Detect which cell encompasses the target text, then output its [X, Y] center coordinate. 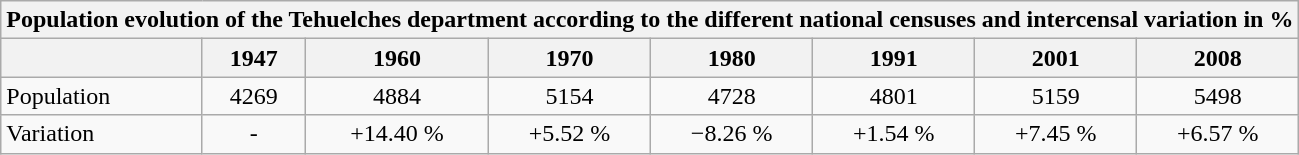
+6.57 % [1218, 134]
1970 [570, 58]
5159 [1056, 96]
- [254, 134]
1991 [894, 58]
4269 [254, 96]
+14.40 % [398, 134]
5498 [1218, 96]
2001 [1056, 58]
2008 [1218, 58]
+7.45 % [1056, 134]
Variation [102, 134]
4884 [398, 96]
Population evolution of the Tehuelches department according to the different national censuses and intercensal variation in % [650, 20]
4728 [732, 96]
1960 [398, 58]
1980 [732, 58]
+5.52 % [570, 134]
1947 [254, 58]
+1.54 % [894, 134]
−8.26 % [732, 134]
Population [102, 96]
4801 [894, 96]
5154 [570, 96]
